Find where the given text appears and provide that cell's center as (X, Y) coordinate. 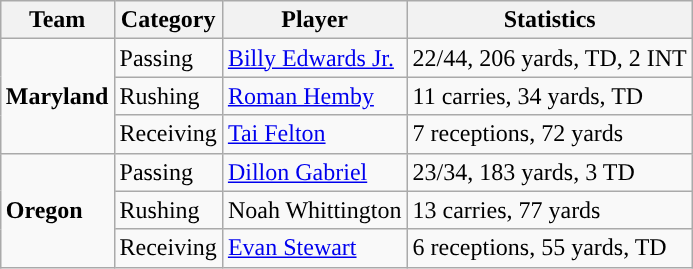
Team (57, 20)
Category (168, 20)
6 receptions, 55 yards, TD (550, 248)
Player (314, 20)
Oregon (57, 210)
Maryland (57, 96)
Billy Edwards Jr. (314, 58)
Tai Felton (314, 134)
13 carries, 77 yards (550, 210)
Dillon Gabriel (314, 172)
11 carries, 34 yards, TD (550, 96)
Roman Hemby (314, 96)
Evan Stewart (314, 248)
23/34, 183 yards, 3 TD (550, 172)
22/44, 206 yards, TD, 2 INT (550, 58)
Noah Whittington (314, 210)
7 receptions, 72 yards (550, 134)
Statistics (550, 20)
